For the text-containing cell, return its midpoint in (X, Y) coordinate format. 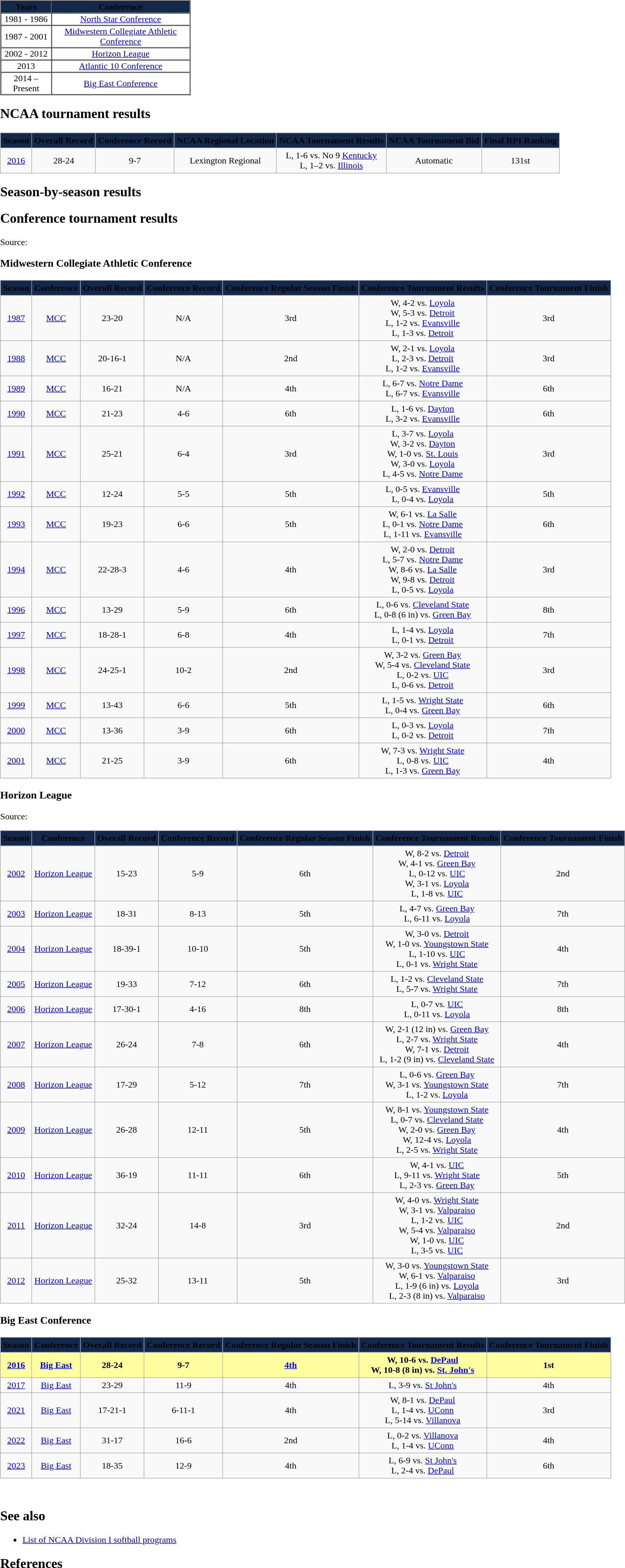
24-25-1 (112, 670)
W, 10-6 vs. DePaulW, 10-8 (8 in) vs. St. John's (423, 1365)
26-28 (127, 1130)
2007 (16, 1045)
1981 - 1986 (26, 19)
W, 4-0 vs. Wright StateW, 3-1 vs. ValparaisoL, 1-2 vs. UICW, 5-4 vs. ValparaisoW, 1-0 vs. UICL, 3-5 vs. UIC (437, 1226)
16-6 (183, 1441)
L, 0-6 vs. Cleveland StateL, 0-8 (6 in) vs. Green Bay (423, 610)
1994 (16, 569)
32-24 (127, 1226)
2000 (16, 730)
2009 (16, 1130)
2001 (16, 761)
1st (549, 1365)
1999 (16, 705)
L, 1-4 vs. LoyolaL, 0-1 vs. Detroit (423, 635)
2011 (16, 1226)
Big East Conference (121, 83)
L, 0-3 vs. LoyolaL, 0-2 vs. Detroit (423, 730)
L, 1-6 vs. DaytonL, 3-2 vs. Evansville (423, 414)
13-11 (198, 1281)
NCAA Regional Location (226, 140)
L, 3-9 vs. St John's (423, 1385)
1993 (16, 524)
11-11 (198, 1175)
W, 3-0 vs. DetroitW, 1-0 vs. Youngstown StateL, 1-10 vs. UICL, 0-1 vs. Wright State (437, 949)
2012 (16, 1281)
W, 2-1 (12 in) vs. Green BayL, 2-7 vs. Wright StateW, 7-1 vs. DetroitL, 1-2 (9 in) vs. Cleveland State (437, 1045)
22-28-3 (112, 569)
L, 6-7 vs. Notre DameL, 6-7 vs. Evansville (423, 388)
13-43 (112, 705)
2002 - 2012 (26, 54)
2017 (16, 1385)
18-39-1 (127, 949)
8-13 (198, 914)
1990 (16, 414)
12-11 (198, 1130)
2023 (16, 1466)
W, 2-1 vs. LoyolaL, 2-3 vs. DetroitL, 1-2 vs. Evansville (423, 358)
13-36 (112, 730)
1987 (16, 318)
L, 1-5 vs. Wright StateL, 0-4 vs. Green Bay (423, 705)
2005 (16, 984)
7-12 (198, 984)
L, 6-9 vs. St John'sL, 2-4 vs. DePaul (423, 1466)
1988 (16, 358)
19-23 (112, 524)
L, 0-5 vs. EvansvilleL, 0-4 vs. Loyola (423, 494)
W, 3-2 vs. Green BayW, 5-4 vs. Cleveland StateL, 0-2 vs. UICL, 0-6 vs. Detroit (423, 670)
W, 4-1 vs. UICL, 9-11 vs. Wright StateL, 2-3 vs. Green Bay (437, 1175)
2013 (26, 66)
NCAA Tournament Bid (434, 140)
21-25 (112, 761)
6-11-1 (183, 1410)
L, 0-7 vs. UICL, 0-11 vs. Loyola (437, 1009)
L, 1-6 vs. No 9 KentuckyL, 1–2 vs. Illinois (331, 161)
14-8 (198, 1226)
2002 (16, 873)
2003 (16, 914)
23-20 (112, 318)
12-24 (112, 494)
18-28-1 (112, 635)
25-21 (112, 454)
W, 8-1 vs. DePaulL, 1-4 vs. UConnL, 5-14 vs. Villanova (423, 1410)
2004 (16, 949)
1989 (16, 388)
17-21-1 (112, 1410)
25-32 (127, 1281)
Years (26, 7)
19-33 (127, 984)
2021 (16, 1410)
2008 (16, 1085)
Automatic (434, 161)
21-23 (112, 414)
L, 0-2 vs. VillanovaL, 1-4 vs. UConn (423, 1441)
23-29 (112, 1385)
31-17 (112, 1441)
17-30-1 (127, 1009)
18-31 (127, 914)
North Star Conference (121, 19)
1992 (16, 494)
1996 (16, 610)
11-9 (183, 1385)
12-9 (183, 1466)
1998 (16, 670)
1987 - 2001 (26, 36)
18-35 (112, 1466)
131st (520, 161)
10-2 (183, 670)
L, 3-7 vs. LoyolaW, 3-2 vs. DaytonW, 1-0 vs. St. LouisW, 3-0 vs. LoyolaL, 4-5 vs. Notre Dame (423, 454)
4-16 (198, 1009)
W, 2-0 vs. DetroitL, 5-7 vs. Notre DameW, 8-6 vs. La SalleW, 9-8 vs. DetroitL, 0-5 vs. Loyola (423, 569)
L, 1-2 vs. Cleveland StateL, 5-7 vs. Wright State (437, 984)
7-8 (198, 1045)
13-29 (112, 610)
Midwestern Collegiate Athletic Conference (121, 36)
26-24 (127, 1045)
2014 – Present (26, 83)
1991 (16, 454)
17-29 (127, 1085)
W, 8-2 vs. DetroitW, 4-1 vs. Green BayL, 0-12 vs. UICW, 3-1 vs. LoyolaL, 1-8 vs. UIC (437, 873)
L, 0-6 vs. Green BayW, 3-1 vs. Youngstown StateL, 1-2 vs. Loyola (437, 1085)
Lexington Regional (226, 161)
W, 4-2 vs. LoyolaW, 5-3 vs. DetroitL, 1-2 vs. EvansvilleL, 1-3 vs. Detroit (423, 318)
L, 4-7 vs. Green BayL, 6-11 vs. Loyola (437, 914)
20-16-1 (112, 358)
1997 (16, 635)
6-4 (183, 454)
W, 3-0 vs. Youngstown StateW, 6-1 vs. ValparaisoL, 1-9 (6 in) vs. LoyolaL, 2-3 (8 in) vs. Valparaiso (437, 1281)
16-21 (112, 388)
Atlantic 10 Conference (121, 66)
10-10 (198, 949)
5-5 (183, 494)
NCAA Tournament Results (331, 140)
5-12 (198, 1085)
W, 8-1 vs. Youngstown StateL, 0-7 vs. Cleveland StateW, 2-0 vs. Green BayW, 12-4 vs. LoyolaL, 2-5 vs. Wright State (437, 1130)
2010 (16, 1175)
W, 6-1 vs. La SalleL, 0-1 vs. Notre DameL, 1-11 vs. Evansville (423, 524)
W, 7-3 vs. Wright StateL, 0-8 vs. UICL, 1-3 vs. Green Bay (423, 761)
15-23 (127, 873)
Final RPI Ranking (520, 140)
6-8 (183, 635)
2006 (16, 1009)
2022 (16, 1441)
36-19 (127, 1175)
